Pinpoint the cell where the given text exists, returning its [X, Y] midpoint coordinate. 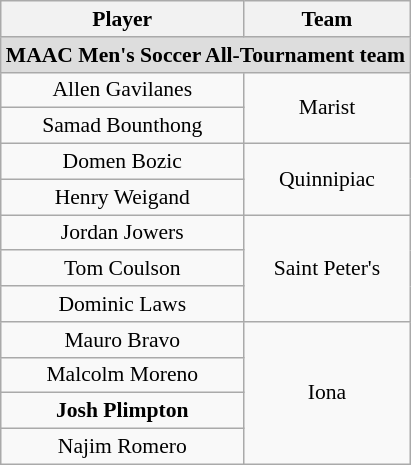
Mauro Bravo [122, 340]
Iona [327, 393]
MAAC Men's Soccer All-Tournament team [206, 55]
Quinnipiac [327, 180]
Samad Bounthong [122, 126]
Tom Coulson [122, 269]
Allen Gavilanes [122, 90]
Domen Bozic [122, 162]
Team [327, 19]
Marist [327, 108]
Player [122, 19]
Najim Romero [122, 447]
Jordan Jowers [122, 233]
Saint Peter's [327, 268]
Josh Plimpton [122, 411]
Malcolm Moreno [122, 375]
Henry Weigand [122, 197]
Dominic Laws [122, 304]
